Find where the given text appears and provide that cell's center as [x, y] coordinate. 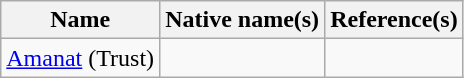
Name [80, 20]
Amanat (Trust) [80, 58]
Reference(s) [394, 20]
Native name(s) [242, 20]
